Output the [x, y] coordinate of the center of the cell containing the given text.  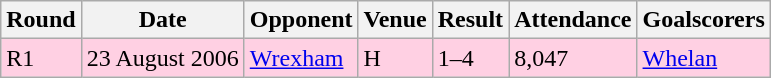
Wrexham [301, 58]
Result [470, 20]
23 August 2006 [162, 58]
Whelan [704, 58]
Goalscorers [704, 20]
1–4 [470, 58]
H [395, 58]
Venue [395, 20]
R1 [41, 58]
8,047 [573, 58]
Round [41, 20]
Opponent [301, 20]
Date [162, 20]
Attendance [573, 20]
